Extract the (x, y) coordinate from the center of the cell holding the provided text.  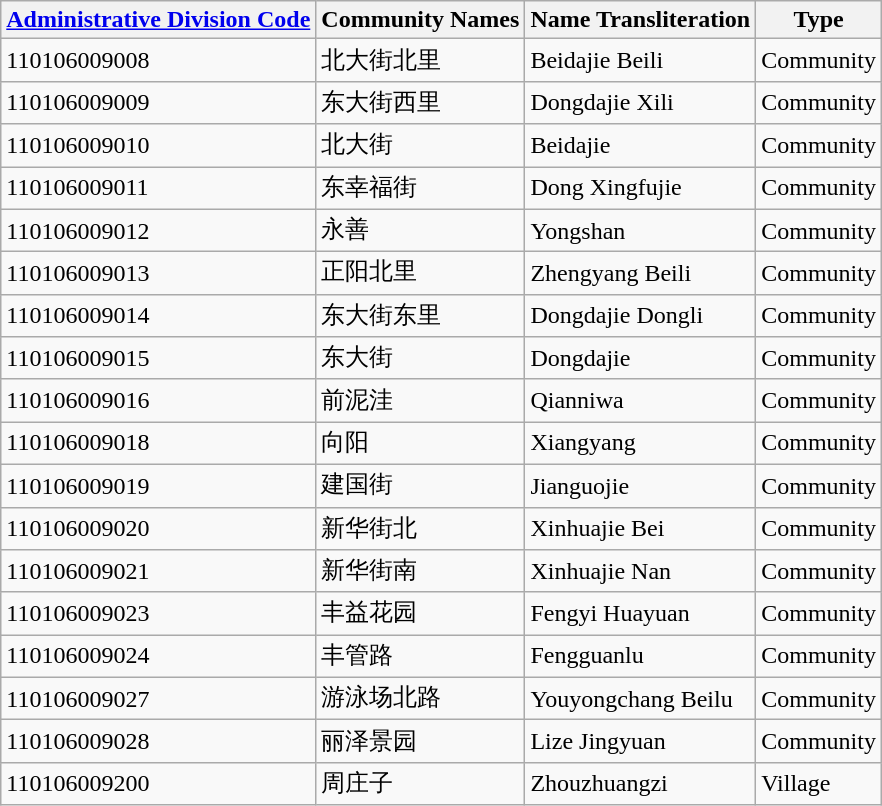
Yongshan (640, 230)
110106009021 (158, 572)
Dongdajie Xili (640, 102)
东大街 (420, 358)
110106009012 (158, 230)
周庄子 (420, 784)
Dong Xingfujie (640, 188)
前泥洼 (420, 400)
丰益花园 (420, 614)
Administrative Division Code (158, 20)
建国街 (420, 486)
Xinhuajie Nan (640, 572)
正阳北里 (420, 274)
东大街东里 (420, 316)
110106009015 (158, 358)
110106009011 (158, 188)
110106009028 (158, 742)
110106009009 (158, 102)
向阳 (420, 444)
Qianniwa (640, 400)
北大街北里 (420, 60)
北大街 (420, 146)
Fengguanlu (640, 656)
110106009200 (158, 784)
110106009013 (158, 274)
110106009020 (158, 528)
110106009008 (158, 60)
Zhouzhuangzi (640, 784)
游泳场北路 (420, 698)
东大街西里 (420, 102)
丽泽景园 (420, 742)
东幸福街 (420, 188)
Xinhuajie Bei (640, 528)
Community Names (420, 20)
新华街北 (420, 528)
110106009016 (158, 400)
Fengyi Huayuan (640, 614)
新华街南 (420, 572)
110106009024 (158, 656)
Youyongchang Beilu (640, 698)
Dongdajie Dongli (640, 316)
Lize Jingyuan (640, 742)
Zhengyang Beili (640, 274)
Jianguojie (640, 486)
Village (819, 784)
永善 (420, 230)
110106009018 (158, 444)
丰管路 (420, 656)
Type (819, 20)
110106009023 (158, 614)
Dongdajie (640, 358)
110106009019 (158, 486)
110106009014 (158, 316)
110106009027 (158, 698)
Beidajie Beili (640, 60)
Beidajie (640, 146)
Name Transliteration (640, 20)
110106009010 (158, 146)
Xiangyang (640, 444)
